Locate the cell with the specified text and output its [X, Y] center coordinate. 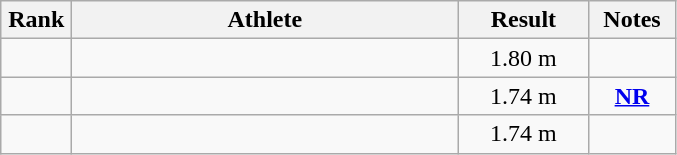
1.80 m [524, 58]
NR [632, 96]
Rank [36, 20]
Notes [632, 20]
Result [524, 20]
Athlete [265, 20]
